Identify which cell holds the provided text, then report its (x, y) central coordinate. 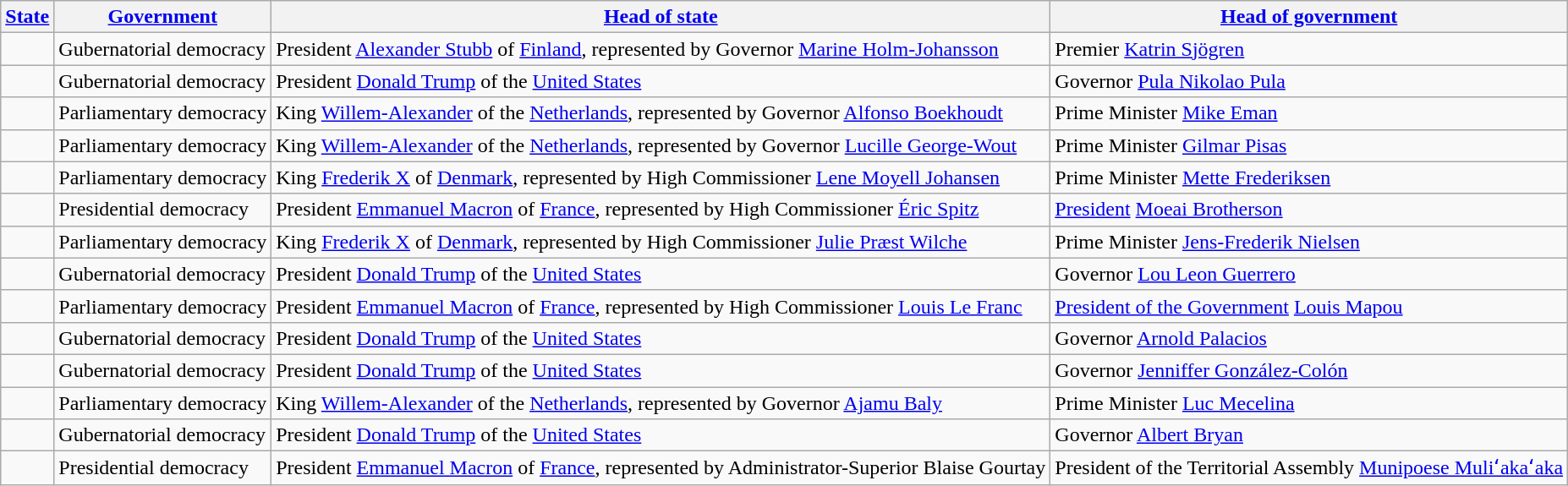
King Willem-Alexander of the Netherlands, represented by Governor Ajamu Baly (661, 403)
King Frederik X of Denmark, represented by High Commissioner Julie Præst Wilche (661, 242)
Prime Minister Luc Mecelina (1309, 403)
State (27, 17)
President of the Government Louis Mapou (1309, 306)
Governor Jenniffer González-Colón (1309, 370)
Governor Albert Bryan (1309, 435)
Governor Lou Leon Guerrero (1309, 274)
King Frederik X of Denmark, represented by High Commissioner Lene Moyell Johansen (661, 177)
Prime Minister Mette Frederiksen (1309, 177)
Prime Minister Gilmar Pisas (1309, 145)
King Willem-Alexander of the Netherlands, represented by Governor Lucille George-Wout (661, 145)
Head of government (1309, 17)
President Alexander Stubb of Finland, represented by Governor Marine Holm-Johansson (661, 49)
Governor Arnold Palacios (1309, 338)
Government (162, 17)
Prime Minister Mike Eman (1309, 113)
President Emmanuel Macron of France, represented by Administrator-Superior Blaise Gourtay (661, 468)
President Emmanuel Macron of France, represented by High Commissioner Éric Spitz (661, 210)
Governor Pula Nikolao Pula (1309, 81)
President Moeai Brotherson (1309, 210)
Premier Katrin Sjögren (1309, 49)
Prime Minister Jens-Frederik Nielsen (1309, 242)
President Emmanuel Macron of France, represented by High Commissioner Louis Le Franc (661, 306)
King Willem-Alexander of the Netherlands, represented by Governor Alfonso Boekhoudt (661, 113)
Head of state (661, 17)
President of the Territorial Assembly Munipoese Muliʻakaʻaka (1309, 468)
